Locate the cell with the specified text and output its (x, y) center coordinate. 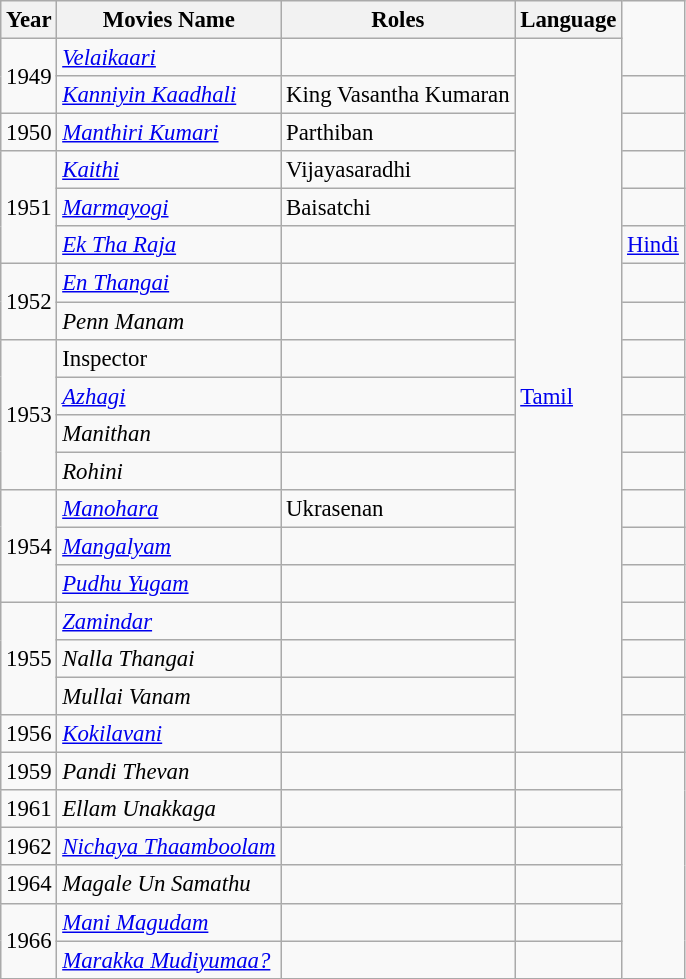
Azhagi (169, 396)
1954 (29, 546)
Manthiri Kumari (169, 133)
1953 (29, 414)
Tamil (568, 396)
Marakka Mudiyumaa? (169, 960)
Kanniyin Kaadhali (169, 95)
Marmayogi (169, 208)
Pandi Thevan (169, 772)
Manithan (169, 433)
1951 (29, 208)
Zamindar (169, 621)
Nalla Thangai (169, 659)
1959 (29, 772)
Inspector (169, 358)
Parthiban (398, 133)
Rohini (169, 471)
1961 (29, 809)
Nichaya Thaamboolam (169, 847)
Year (29, 20)
1964 (29, 885)
King Vasantha Kumaran (398, 95)
Pudhu Yugam (169, 584)
Manohara (169, 509)
1952 (29, 302)
1956 (29, 734)
Mangalyam (169, 546)
Magale Un Samathu (169, 885)
Vijayasaradhi (398, 170)
1962 (29, 847)
Kokilavani (169, 734)
Movies Name (169, 20)
Ukrasenan (398, 509)
Mullai Vanam (169, 697)
Hindi (654, 245)
Velaikaari (169, 58)
Ellam Unakkaga (169, 809)
1949 (29, 76)
Baisatchi (398, 208)
Penn Manam (169, 321)
1955 (29, 658)
Mani Magudam (169, 922)
1966 (29, 940)
Roles (398, 20)
Language (568, 20)
Ek Tha Raja (169, 245)
1950 (29, 133)
En Thangai (169, 283)
Kaithi (169, 170)
